Scan for the cell matching the given text and deliver its [X, Y] coordinate at center. 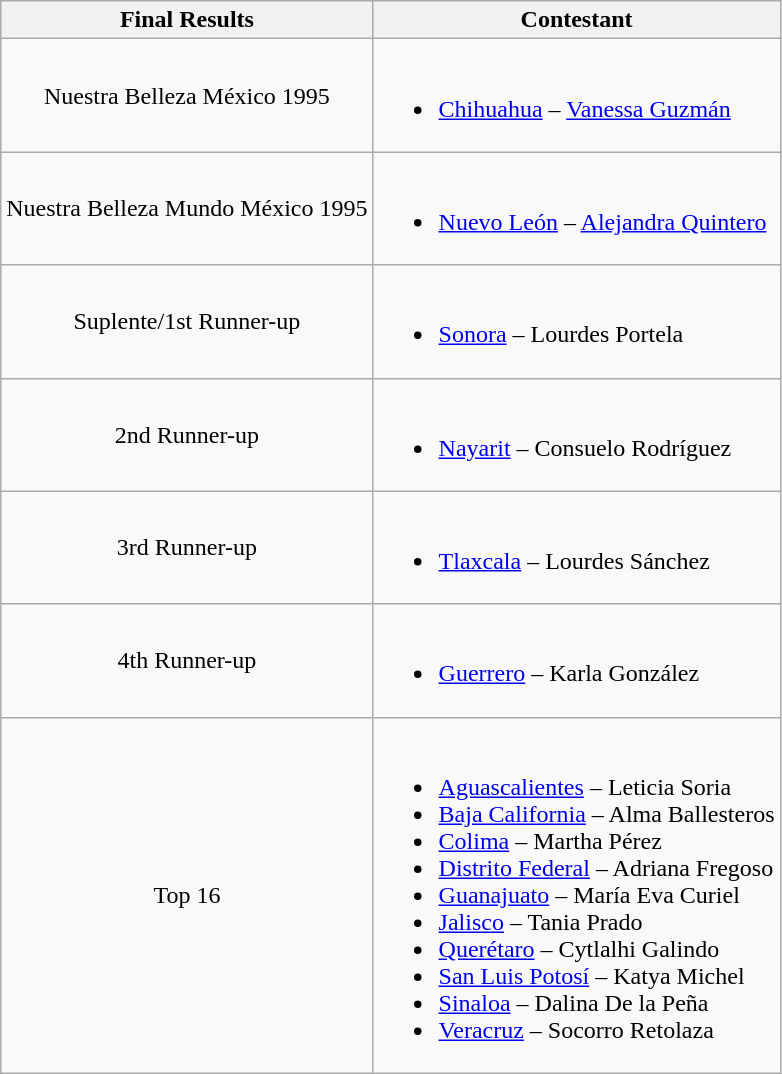
2nd Runner-up [187, 434]
Suplente/1st Runner-up [187, 322]
Top 16 [187, 895]
Nayarit – Consuelo Rodríguez [576, 434]
Sonora – Lourdes Portela [576, 322]
Tlaxcala – Lourdes Sánchez [576, 548]
Nuestra Belleza México 1995 [187, 96]
3rd Runner-up [187, 548]
Nuestra Belleza Mundo México 1995 [187, 208]
Chihuahua – Vanessa Guzmán [576, 96]
Guerrero – Karla González [576, 660]
Nuevo León – Alejandra Quintero [576, 208]
Final Results [187, 20]
4th Runner-up [187, 660]
Contestant [576, 20]
